Locate the cell with the specified text and output its (x, y) center coordinate. 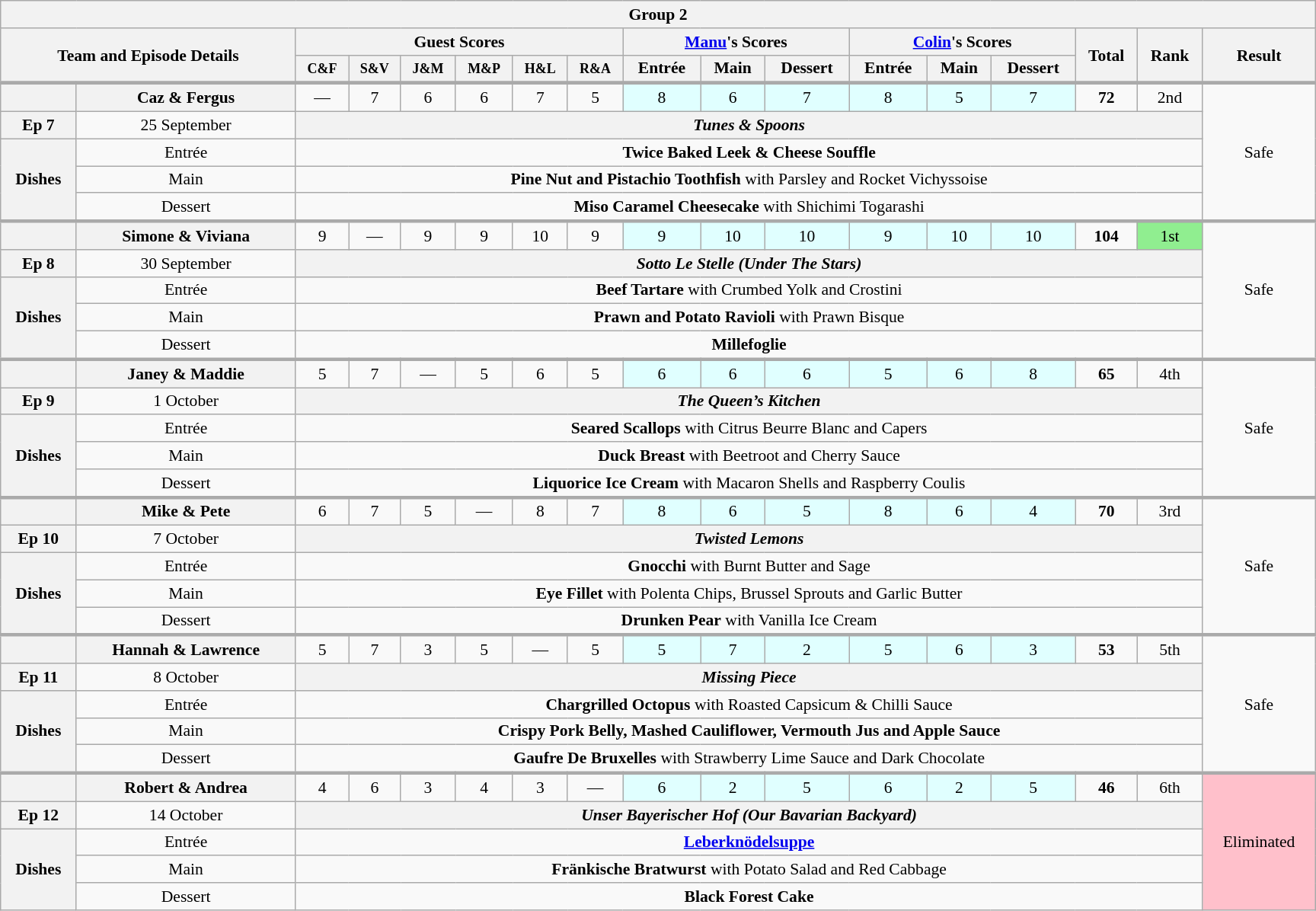
Liquorice Ice Cream with Macaron Shells and Raspberry Coulis (749, 483)
Unser Bayerischer Hof (Our Bavarian Backyard) (749, 815)
Group 2 (658, 14)
Fränkische Bratwurst with Potato Salad and Red Cabbage (749, 870)
Robert & Andrea (186, 788)
Beef Tartare with Crumbed Yolk and Crostini (749, 290)
Simone & Viviana (186, 236)
Gaufre De Bruxelles with Strawberry Lime Sauce and Dark Chocolate (749, 759)
Hannah & Lawrence (186, 649)
Millefoglie (749, 346)
Black Forest Cake (749, 897)
5th (1170, 649)
Eliminated (1259, 842)
M&P (484, 69)
R&A (595, 69)
J&M (428, 69)
3rd (1170, 512)
65 (1106, 373)
Colin's Scores (963, 42)
Missing Piece (749, 677)
Pine Nut and Pistachio Toothfish with Parsley and Rocket Vichyssoise (749, 180)
70 (1106, 512)
Sotto Le Stelle (Under The Stars) (749, 264)
Ep 11 (38, 677)
Chargrilled Octopus with Roasted Capsicum & Chilli Sauce (749, 705)
4th (1170, 373)
Manu's Scores (736, 42)
Team and Episode Details (149, 56)
Ep 12 (38, 815)
8 October (186, 677)
Prawn and Potato Ravioli with Prawn Bisque (749, 318)
Caz & Fergus (186, 97)
The Queen’s Kitchen (749, 401)
Rank (1170, 56)
1st (1170, 236)
Leberknödelsuppe (749, 842)
Result (1259, 56)
Janey & Maddie (186, 373)
Guest Scores (458, 42)
Gnocchi with Burnt Butter and Sage (749, 567)
Miso Caramel Cheesecake with Shichimi Togarashi (749, 207)
Drunken Pear with Vanilla Ice Cream (749, 622)
Tunes & Spoons (749, 126)
H&L (540, 69)
Crispy Pork Belly, Mashed Cauliflower, Vermouth Jus and Apple Sauce (749, 731)
30 September (186, 264)
1 October (186, 401)
Ep 7 (38, 126)
Seared Scallops with Citrus Beurre Blanc and Capers (749, 429)
Ep 8 (38, 264)
Total (1106, 56)
S&V (375, 69)
Ep 9 (38, 401)
Eye Fillet with Polenta Chips, Brussel Sprouts and Garlic Butter (749, 593)
7 October (186, 539)
2nd (1170, 97)
14 October (186, 815)
46 (1106, 788)
Duck Breast with Beetroot and Cherry Sauce (749, 455)
104 (1106, 236)
53 (1106, 649)
Mike & Pete (186, 512)
6th (1170, 788)
Twice Baked Leek & Cheese Souffle (749, 152)
25 September (186, 126)
72 (1106, 97)
Ep 10 (38, 539)
Twisted Lemons (749, 539)
C&F (321, 69)
